Detect which cell encompasses the target text, then output its [x, y] center coordinate. 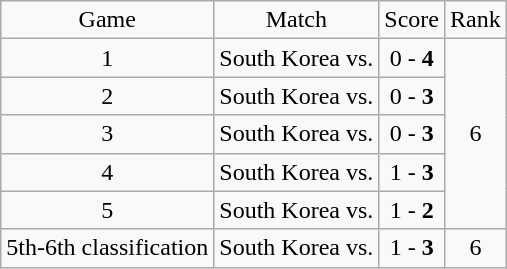
0 - 4 [412, 58]
Score [412, 20]
2 [108, 96]
Match [296, 20]
Rank [476, 20]
1 - 2 [412, 210]
Game [108, 20]
5th-6th classification [108, 248]
1 [108, 58]
4 [108, 172]
5 [108, 210]
3 [108, 134]
